For the text-containing cell, return its midpoint in (X, Y) coordinate format. 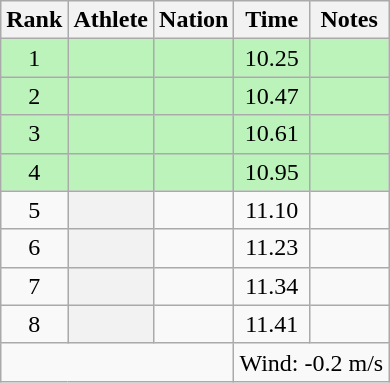
11.41 (272, 324)
5 (34, 210)
7 (34, 286)
Time (272, 20)
2 (34, 96)
Notes (348, 20)
Rank (34, 20)
10.95 (272, 172)
8 (34, 324)
10.47 (272, 96)
3 (34, 134)
Athlete (111, 20)
Wind: -0.2 m/s (312, 362)
Nation (194, 20)
11.34 (272, 286)
4 (34, 172)
6 (34, 248)
11.23 (272, 248)
11.10 (272, 210)
10.61 (272, 134)
1 (34, 58)
10.25 (272, 58)
